Identify which cell holds the provided text, then report its [x, y] central coordinate. 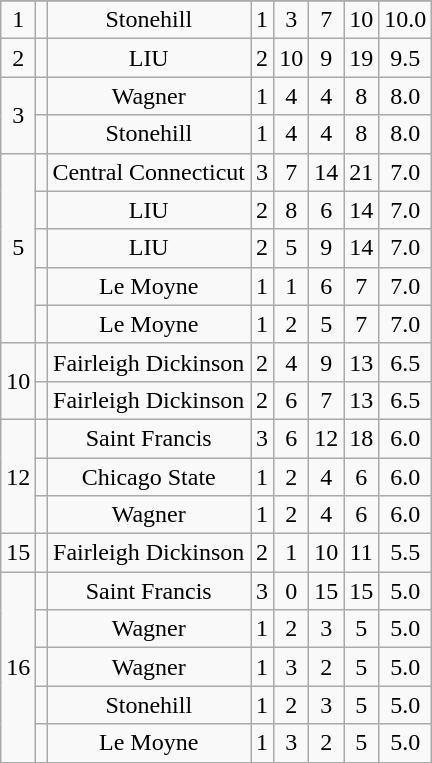
19 [362, 58]
21 [362, 172]
9.5 [406, 58]
11 [362, 553]
Central Connecticut [149, 172]
Chicago State [149, 477]
0 [292, 591]
5.5 [406, 553]
16 [18, 667]
10.0 [406, 20]
18 [362, 438]
